Return the (x, y) coordinate for the center point of the cell that contains the specified text.  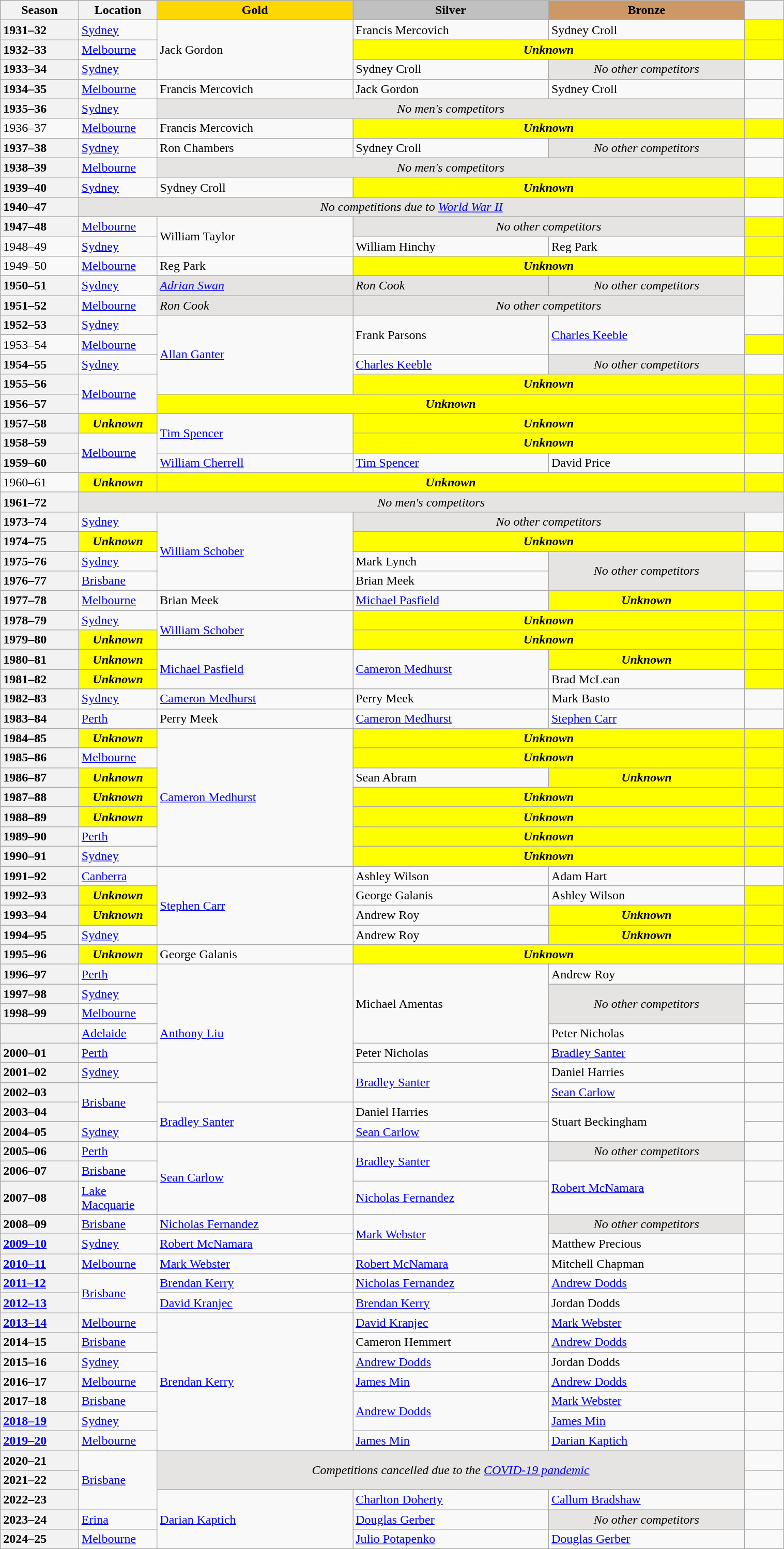
Competitions cancelled due to the COVID-19 pandemic (451, 1470)
1933–34 (40, 69)
Adelaide (118, 1033)
1957–58 (40, 423)
1949–50 (40, 266)
1940–47 (40, 207)
2000–01 (40, 1053)
1984–85 (40, 738)
1983–84 (40, 718)
2009–10 (40, 1244)
1953–54 (40, 345)
1951–52 (40, 305)
2011–12 (40, 1283)
Stuart Beckingham (646, 1122)
2022–23 (40, 1499)
1980–81 (40, 660)
2019–20 (40, 1440)
1936–37 (40, 128)
Sean Abram (451, 777)
Matthew Precious (646, 1244)
2013–14 (40, 1323)
Brad McLean (646, 679)
2021–22 (40, 1480)
1987–88 (40, 797)
2024–25 (40, 1539)
Frank Parsons (451, 335)
1989–90 (40, 836)
2018–19 (40, 1421)
1973–74 (40, 522)
Season (40, 10)
2010–11 (40, 1264)
Adrian Swan (255, 286)
1995–96 (40, 955)
1992–93 (40, 896)
1956–57 (40, 404)
Charlton Doherty (451, 1499)
William Cherrell (255, 463)
Bronze (646, 10)
2012–13 (40, 1303)
2004–05 (40, 1131)
1985–86 (40, 758)
1938–39 (40, 167)
2014–15 (40, 1342)
1948–49 (40, 247)
1955–56 (40, 384)
1952–53 (40, 325)
1993–94 (40, 915)
Michael Amentas (451, 1004)
1954–55 (40, 364)
Allan Ganter (255, 355)
Location (118, 10)
1977–78 (40, 601)
Anthony Liu (255, 1033)
2017–18 (40, 1401)
1935–36 (40, 109)
1947–48 (40, 226)
2008–09 (40, 1224)
1974–75 (40, 541)
2016–17 (40, 1382)
Julio Potapenko (451, 1539)
1950–51 (40, 286)
1996–97 (40, 974)
Erina (118, 1519)
1991–92 (40, 876)
No competitions due to World War II (411, 207)
2007–08 (40, 1197)
1997–98 (40, 994)
2020–21 (40, 1460)
Gold (255, 10)
1994–95 (40, 935)
2001–02 (40, 1072)
1979–80 (40, 640)
1978–79 (40, 620)
1988–89 (40, 817)
Cameron Hemmert (451, 1342)
William Hinchy (451, 247)
1931–32 (40, 30)
1932–33 (40, 50)
2023–24 (40, 1519)
1975–76 (40, 561)
1976–77 (40, 581)
1981–82 (40, 679)
David Price (646, 463)
1959–60 (40, 463)
Ron Chambers (255, 148)
1982–83 (40, 699)
1934–35 (40, 89)
2002–03 (40, 1092)
Silver (451, 10)
2003–04 (40, 1112)
William Taylor (255, 236)
Canberra (118, 876)
1939–40 (40, 187)
1961–72 (40, 502)
1998–99 (40, 1014)
2006–07 (40, 1171)
Callum Bradshaw (646, 1499)
1990–91 (40, 856)
1986–87 (40, 777)
2005–06 (40, 1151)
Lake Macquarie (118, 1197)
Mark Basto (646, 699)
1937–38 (40, 148)
Mark Lynch (451, 561)
1958–59 (40, 443)
Mitchell Chapman (646, 1264)
1960–61 (40, 482)
Adam Hart (646, 876)
2015–16 (40, 1362)
